Extract the [x, y] coordinate from the center of the cell holding the provided text.  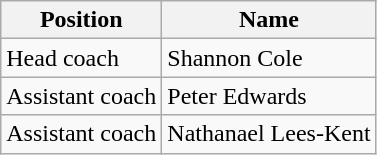
Head coach [82, 58]
Shannon Cole [269, 58]
Peter Edwards [269, 96]
Position [82, 20]
Name [269, 20]
Nathanael Lees-Kent [269, 134]
